Return [X, Y] of the center of cell containing provided text 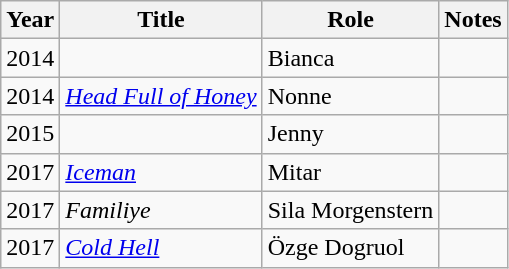
Year [30, 20]
2015 [30, 134]
Role [350, 20]
Mitar [350, 172]
Familiye [161, 210]
Iceman [161, 172]
Özge Dogruol [350, 248]
Nonne [350, 96]
Bianca [350, 58]
Notes [473, 20]
Cold Hell [161, 248]
Head Full of Honey [161, 96]
Title [161, 20]
Sila Morgenstern [350, 210]
Jenny [350, 134]
